Identify which cell holds the provided text, then report its (X, Y) central coordinate. 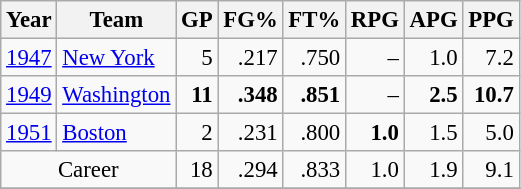
.231 (250, 133)
Year (29, 20)
.294 (250, 170)
.348 (250, 95)
Team (116, 20)
1949 (29, 95)
1.5 (434, 133)
Career (88, 170)
Boston (116, 133)
5 (197, 58)
9.1 (491, 170)
2 (197, 133)
Washington (116, 95)
1.9 (434, 170)
.217 (250, 58)
APG (434, 20)
1947 (29, 58)
.800 (314, 133)
FG% (250, 20)
7.2 (491, 58)
.833 (314, 170)
18 (197, 170)
PPG (491, 20)
5.0 (491, 133)
11 (197, 95)
2.5 (434, 95)
GP (197, 20)
New York (116, 58)
.851 (314, 95)
10.7 (491, 95)
1951 (29, 133)
RPG (376, 20)
.750 (314, 58)
FT% (314, 20)
